Identify which cell holds the provided text, then report its [x, y] central coordinate. 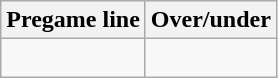
Pregame line [74, 20]
Over/under [210, 20]
